From the cell containing the given text, extract its center point as [x, y] coordinate. 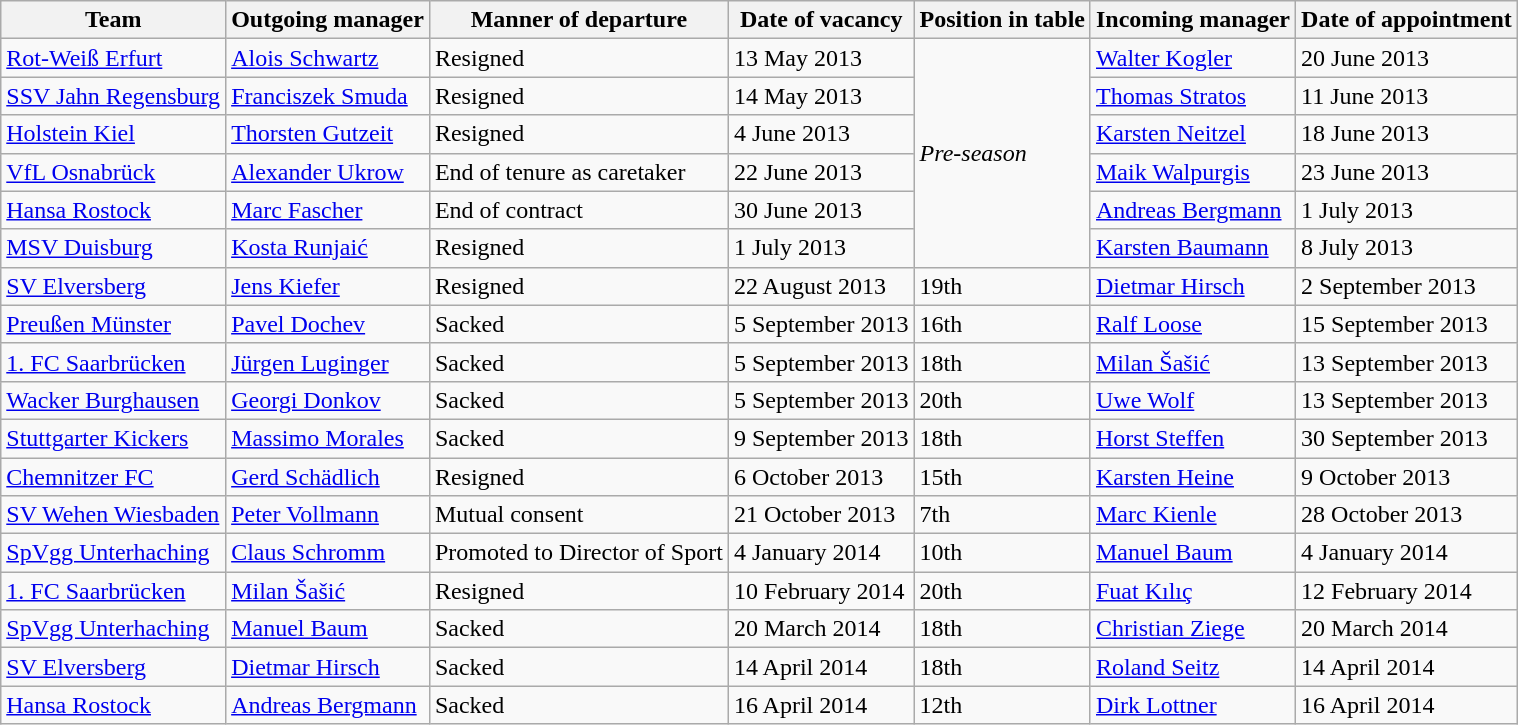
Maik Walpurgis [1192, 172]
Manner of departure [578, 20]
7th [1002, 515]
Karsten Heine [1192, 477]
Outgoing manager [328, 20]
8 July 2013 [1407, 248]
19th [1002, 286]
22 June 2013 [821, 172]
Preußen Münster [114, 324]
Ralf Loose [1192, 324]
10th [1002, 553]
Karsten Baumann [1192, 248]
MSV Duisburg [114, 248]
Marc Kienle [1192, 515]
Wacker Burghausen [114, 400]
Jürgen Luginger [328, 362]
Incoming manager [1192, 20]
12th [1002, 705]
Pavel Dochev [328, 324]
Georgi Donkov [328, 400]
9 September 2013 [821, 438]
28 October 2013 [1407, 515]
15th [1002, 477]
Christian Ziege [1192, 629]
2 September 2013 [1407, 286]
SV Wehen Wiesbaden [114, 515]
23 June 2013 [1407, 172]
Thorsten Gutzeit [328, 134]
Walter Kogler [1192, 58]
End of tenure as caretaker [578, 172]
Marc Fascher [328, 210]
Holstein Kiel [114, 134]
Kosta Runjaić [328, 248]
20 June 2013 [1407, 58]
Rot-Weiß Erfurt [114, 58]
Jens Kiefer [328, 286]
Uwe Wolf [1192, 400]
Franciszek Smuda [328, 96]
16th [1002, 324]
Dirk Lottner [1192, 705]
Peter Vollmann [328, 515]
4 June 2013 [821, 134]
Gerd Schädlich [328, 477]
Team [114, 20]
30 September 2013 [1407, 438]
Promoted to Director of Sport [578, 553]
Roland Seitz [1192, 667]
14 May 2013 [821, 96]
Pre-season [1002, 153]
VfL Osnabrück [114, 172]
Horst Steffen [1192, 438]
Karsten Neitzel [1192, 134]
Date of vacancy [821, 20]
Date of appointment [1407, 20]
Alexander Ukrow [328, 172]
9 October 2013 [1407, 477]
30 June 2013 [821, 210]
12 February 2014 [1407, 591]
Mutual consent [578, 515]
22 August 2013 [821, 286]
Claus Schromm [328, 553]
15 September 2013 [1407, 324]
End of contract [578, 210]
10 February 2014 [821, 591]
SSV Jahn Regensburg [114, 96]
13 May 2013 [821, 58]
Alois Schwartz [328, 58]
Chemnitzer FC [114, 477]
Fuat Kılıç [1192, 591]
Massimo Morales [328, 438]
Stuttgarter Kickers [114, 438]
Position in table [1002, 20]
21 October 2013 [821, 515]
11 June 2013 [1407, 96]
6 October 2013 [821, 477]
Thomas Stratos [1192, 96]
18 June 2013 [1407, 134]
